Return the (X, Y) coordinate for the center point of the cell that contains the specified text.  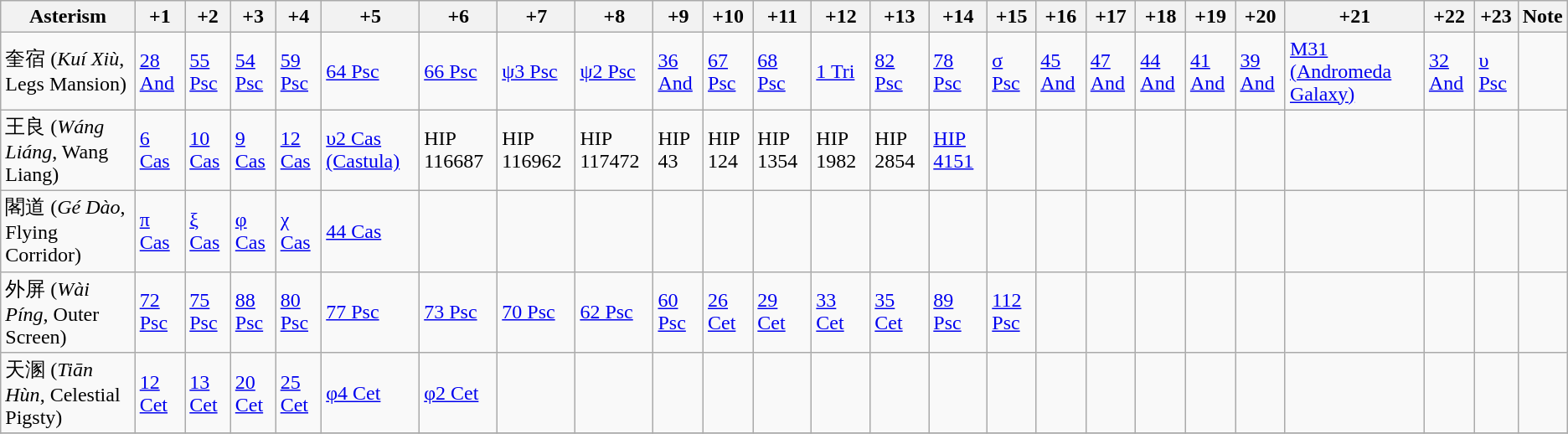
29 Cet (782, 312)
HIP 4151 (958, 151)
88 Psc (253, 312)
ψ2 Psc (615, 71)
υ Psc (1496, 71)
25 Cet (298, 394)
HIP 43 (678, 151)
26 Cet (729, 312)
+8 (615, 17)
20 Cet (253, 394)
π Cas (160, 231)
HIP 124 (729, 151)
68 Psc (782, 71)
12 Cas (298, 151)
υ2 Cas (Castula) (370, 151)
+13 (900, 17)
+18 (1161, 17)
62 Psc (615, 312)
+21 (1354, 17)
67 Psc (729, 71)
ψ3 Psc (536, 71)
φ2 Cet (459, 394)
9 Cas (253, 151)
59 Psc (298, 71)
32 And (1449, 71)
35 Cet (900, 312)
12 Cet (160, 394)
72 Psc (160, 312)
+10 (729, 17)
+1 (160, 17)
φ Cas (253, 231)
HIP 117472 (615, 151)
+17 (1111, 17)
Asterism (68, 17)
1 Tri (841, 71)
41 And (1210, 71)
54 Psc (253, 71)
+6 (459, 17)
ξ Cas (208, 231)
+20 (1261, 17)
+15 (1012, 17)
+22 (1449, 17)
39 And (1261, 71)
天溷 (Tiān Hùn, Celestial Pigsty) (68, 394)
HIP 116962 (536, 151)
44 And (1161, 71)
64 Psc (370, 71)
13 Cet (208, 394)
+23 (1496, 17)
+5 (370, 17)
66 Psc (459, 71)
+3 (253, 17)
外屏 (Wài Píng, Outer Screen) (68, 312)
60 Psc (678, 312)
112 Psc (1012, 312)
+2 (208, 17)
閣道 (Gé Dào, Flying Corridor) (68, 231)
+7 (536, 17)
+11 (782, 17)
44 Cas (370, 231)
+9 (678, 17)
78 Psc (958, 71)
28 And (160, 71)
47 And (1111, 71)
89 Psc (958, 312)
77 Psc (370, 312)
σ Psc (1012, 71)
HIP 1354 (782, 151)
M31 (Andromeda Galaxy) (1354, 71)
Note (1543, 17)
45 And (1061, 71)
HIP 116687 (459, 151)
70 Psc (536, 312)
+4 (298, 17)
10 Cas (208, 151)
奎宿 (Kuí Xiù, Legs Mansion) (68, 71)
73 Psc (459, 312)
75 Psc (208, 312)
+14 (958, 17)
χ Cas (298, 231)
55 Psc (208, 71)
+16 (1061, 17)
HIP 2854 (900, 151)
6 Cas (160, 151)
+12 (841, 17)
80 Psc (298, 312)
36 And (678, 71)
王良 (Wáng Liáng, Wang Liang) (68, 151)
82 Psc (900, 71)
+19 (1210, 17)
φ4 Cet (370, 394)
33 Cet (841, 312)
HIP 1982 (841, 151)
